Search for the cell housing the specified text and yield its (X, Y) center coordinate. 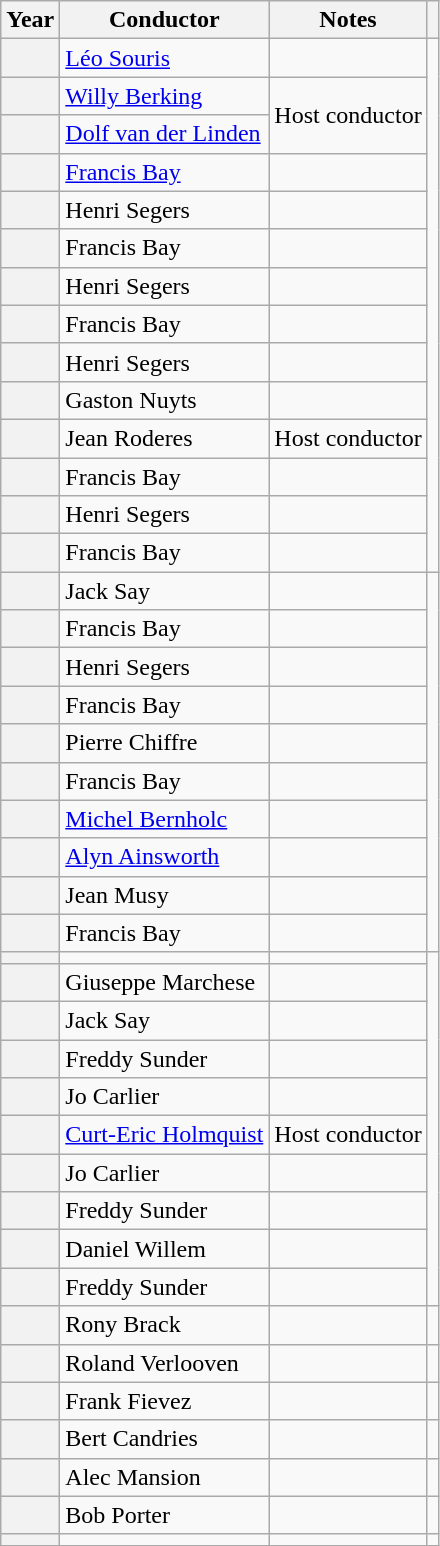
Alec Mansion (164, 1477)
Bob Porter (164, 1515)
Jean Roderes (164, 438)
Year (30, 20)
Jean Musy (164, 895)
Dolf van der Linden (164, 134)
Daniel Willem (164, 1249)
Curt-Eric Holmquist (164, 1135)
Bert Candries (164, 1439)
Michel Bernholc (164, 819)
Willy Berking (164, 96)
Giuseppe Marchese (164, 982)
Roland Verlooven (164, 1363)
Gaston Nuyts (164, 400)
Frank Fievez (164, 1401)
Pierre Chiffre (164, 743)
Alyn Ainsworth (164, 857)
Conductor (164, 20)
Notes (348, 20)
Rony Brack (164, 1325)
Léo Souris (164, 58)
